Detect which cell encompasses the target text, then output its (X, Y) center coordinate. 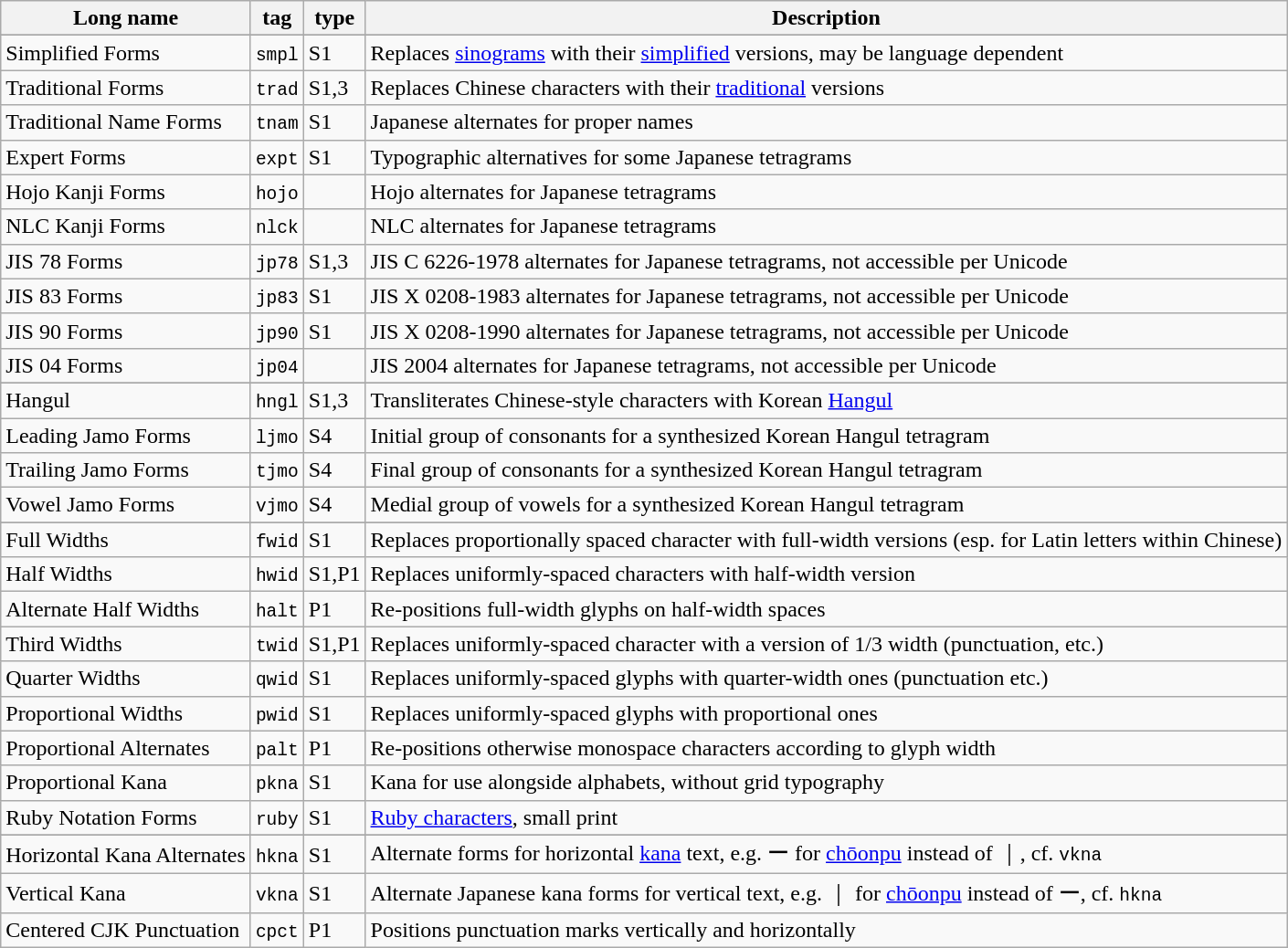
JIS 90 Forms (126, 331)
Half Widths (126, 574)
halt (277, 609)
Medial group of vowels for a synthesized Korean Hangul tetragram (826, 505)
Description (826, 18)
Final group of consonants for a synthesized Korean Hangul tetragram (826, 470)
Trailing Jamo Forms (126, 470)
JIS X 0208-1990 alternates for Japanese tetragrams, not accessible per Unicode (826, 331)
ruby (277, 817)
jp04 (277, 365)
Proportional Alternates (126, 748)
cpct (277, 930)
vkna (277, 893)
palt (277, 748)
hngl (277, 400)
Horizontal Kana Alternates (126, 855)
hwid (277, 574)
Typographic alternatives for some Japanese tetragrams (826, 157)
Transliterates Chinese-style characters with Korean Hangul (826, 400)
Long name (126, 18)
Leading Jamo Forms (126, 436)
Proportional Widths (126, 713)
Vertical Kana (126, 893)
Hangul (126, 400)
expt (277, 157)
twid (277, 644)
Replaces uniformly-spaced glyphs with quarter-width ones (punctuation etc.) (826, 679)
JIS C 6226-1978 alternates for Japanese tetragrams, not accessible per Unicode (826, 261)
Full Widths (126, 540)
NLC Kanji Forms (126, 226)
Hojo Kanji Forms (126, 192)
Expert Forms (126, 157)
jp83 (277, 296)
Alternate Half Widths (126, 609)
Hojo alternates for Japanese tetragrams (826, 192)
Replaces uniformly-spaced character with a version of 1/3 width (punctuation, etc.) (826, 644)
Quarter Widths (126, 679)
JIS 83 Forms (126, 296)
Vowel Jamo Forms (126, 505)
Re-positions otherwise monospace characters according to glyph width (826, 748)
jp90 (277, 331)
Replaces uniformly-spaced glyphs with proportional ones (826, 713)
Ruby Notation Forms (126, 817)
Re-positions full-width glyphs on half-width spaces (826, 609)
Simplified Forms (126, 53)
Replaces Chinese characters with their traditional versions (826, 88)
tjmo (277, 470)
Replaces proportionally spaced character with full-width versions (esp. for Latin letters within Chinese) (826, 540)
Positions punctuation marks vertically and horizontally (826, 930)
pkna (277, 783)
type (334, 18)
Alternate forms for horizontal kana text, e.g. ー for chōonpu instead of ｜, cf. vkna (826, 855)
nlck (277, 226)
jp78 (277, 261)
ljmo (277, 436)
qwid (277, 679)
NLC alternates for Japanese tetragrams (826, 226)
fwid (277, 540)
JIS X 0208-1983 alternates for Japanese tetragrams, not accessible per Unicode (826, 296)
Third Widths (126, 644)
tnam (277, 122)
Kana for use alongside alphabets, without grid typography (826, 783)
Proportional Kana (126, 783)
hkna (277, 855)
pwid (277, 713)
JIS 04 Forms (126, 365)
Alternate Japanese kana forms for vertical text, e.g. ｜ for chōonpu instead of ー, cf. hkna (826, 893)
Replaces sinograms with their simplified versions, may be language dependent (826, 53)
Ruby characters, small print (826, 817)
vjmo (277, 505)
hojo (277, 192)
Initial group of consonants for a synthesized Korean Hangul tetragram (826, 436)
Centered CJK Punctuation (126, 930)
tag (277, 18)
trad (277, 88)
Traditional Name Forms (126, 122)
Replaces uniformly-spaced characters with half-width version (826, 574)
JIS 78 Forms (126, 261)
smpl (277, 53)
Japanese alternates for proper names (826, 122)
Traditional Forms (126, 88)
JIS 2004 alternates for Japanese tetragrams, not accessible per Unicode (826, 365)
